Provide the (x, y) coordinate of the cell's center where the given text is located.  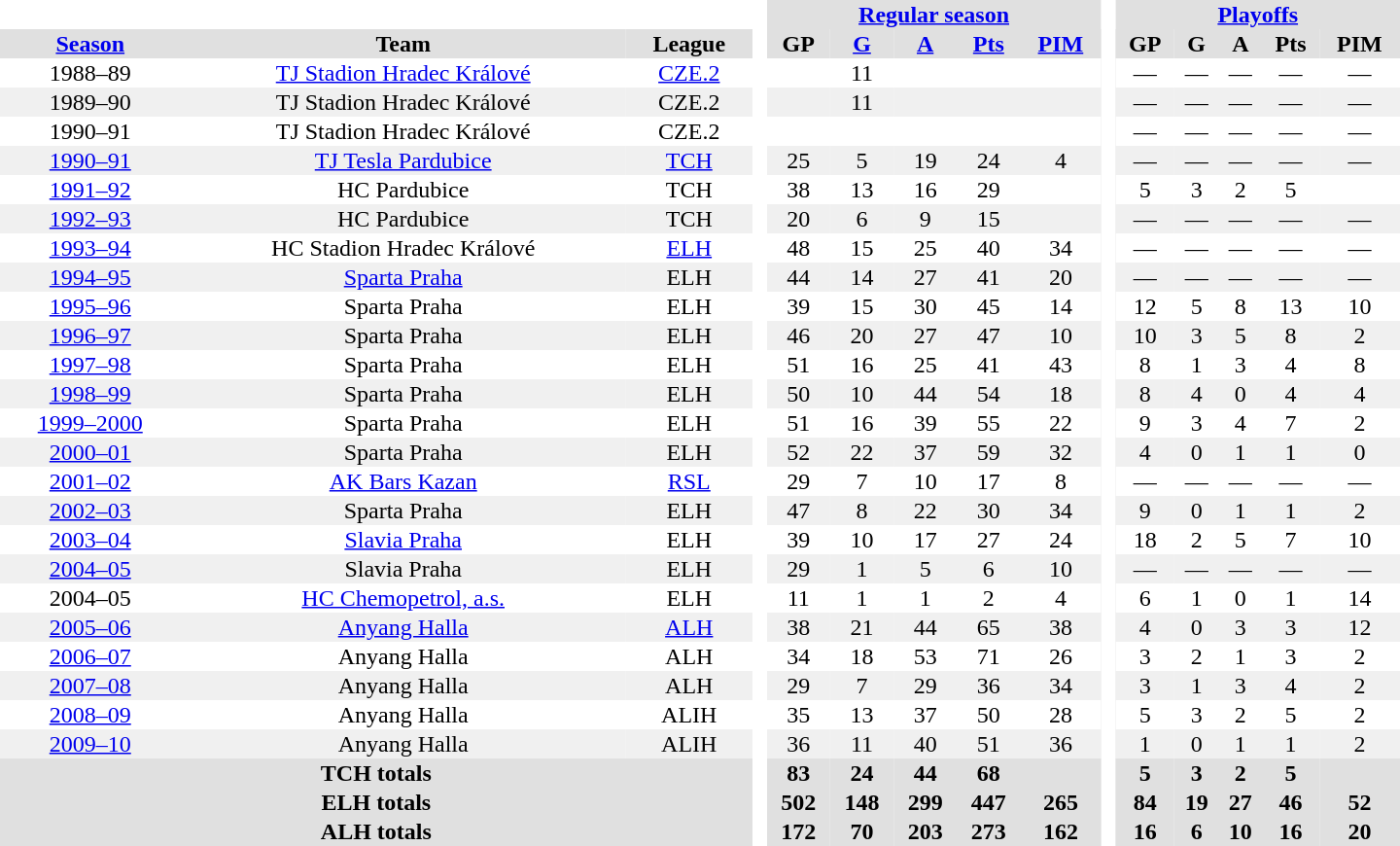
1992–93 (90, 219)
83 (799, 773)
Team (403, 44)
45 (988, 306)
RSL (689, 481)
1997–98 (90, 365)
265 (1060, 802)
ELH totals (376, 802)
32 (1060, 452)
2008–09 (90, 715)
TJ Tesla Pardubice (403, 160)
26 (1060, 656)
162 (1060, 831)
AK Bars Kazan (403, 481)
ALH totals (376, 831)
2009–10 (90, 744)
2006–07 (90, 656)
53 (926, 656)
59 (988, 452)
172 (799, 831)
1999–2000 (90, 423)
1998–99 (90, 394)
71 (988, 656)
1988–89 (90, 73)
Playoffs (1258, 15)
1991–92 (90, 190)
65 (988, 627)
2007–08 (90, 686)
299 (926, 802)
2002–03 (90, 511)
League (689, 44)
43 (1060, 365)
TCH totals (376, 773)
70 (861, 831)
2005–06 (90, 627)
HC Chemopetrol, a.s. (403, 598)
1996–97 (90, 335)
84 (1145, 802)
HC Stadion Hradec Králové (403, 248)
203 (926, 831)
Season (90, 44)
502 (799, 802)
447 (988, 802)
28 (1060, 715)
2003–04 (90, 540)
54 (988, 394)
1994–95 (90, 277)
55 (988, 423)
1989–90 (90, 102)
273 (988, 831)
48 (799, 248)
1993–94 (90, 248)
148 (861, 802)
Regular season (934, 15)
2001–02 (90, 481)
2000–01 (90, 452)
68 (988, 773)
35 (799, 715)
21 (861, 627)
1995–96 (90, 306)
